Extract the [X, Y] coordinate from the center of the cell holding the provided text.  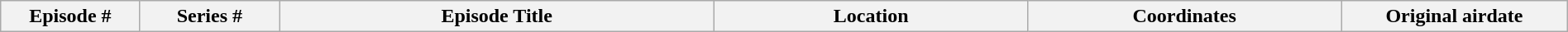
Episode # [70, 16]
Coordinates [1184, 16]
Episode Title [497, 16]
Series # [209, 16]
Location [872, 16]
Original airdate [1455, 16]
